For the text-containing cell, return its midpoint in [x, y] coordinate format. 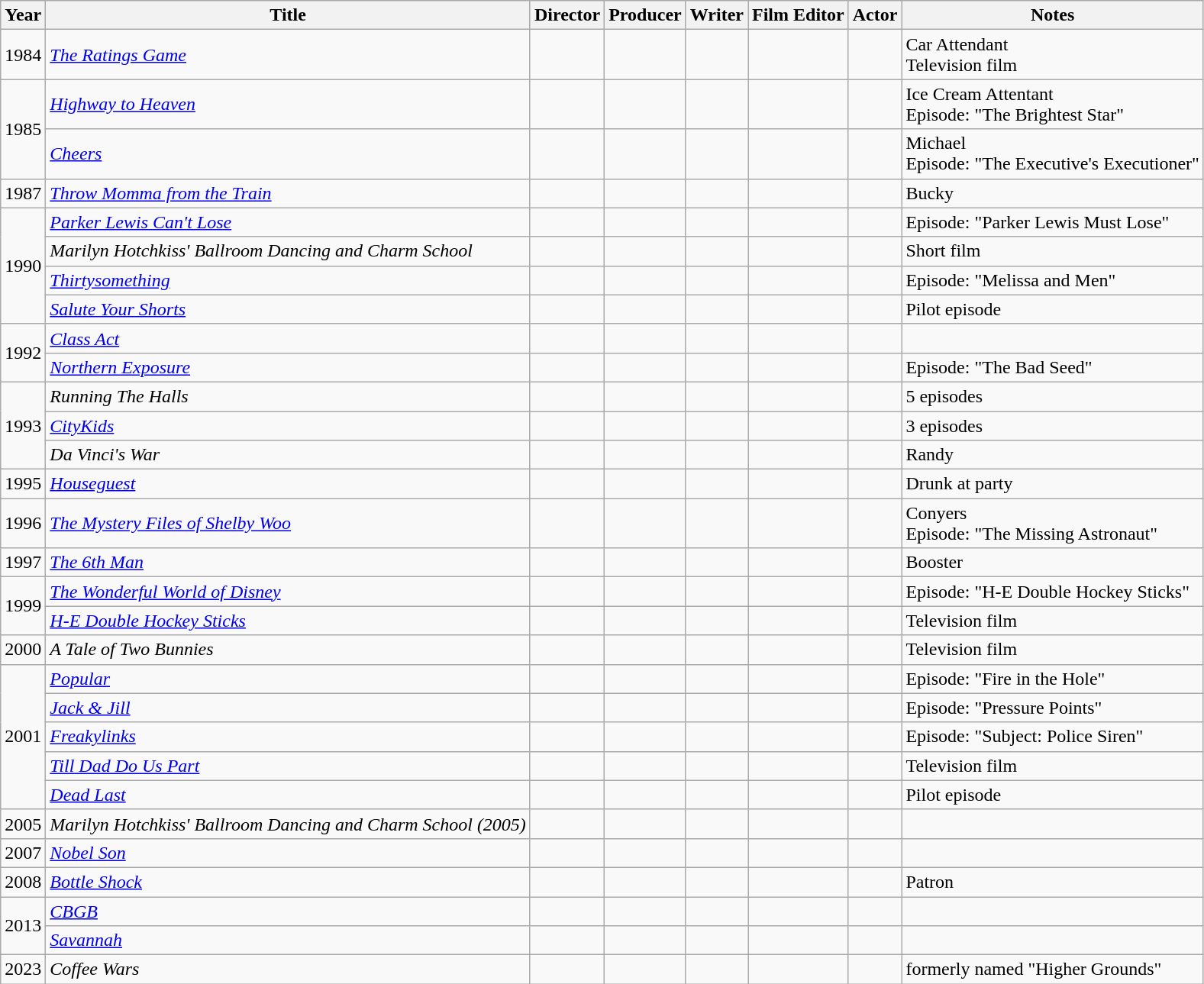
1995 [23, 484]
Marilyn Hotchkiss' Ballroom Dancing and Charm School (2005) [289, 824]
Episode: "Melissa and Men" [1053, 280]
Episode: "Subject: Police Siren" [1053, 737]
Notes [1053, 15]
Dead Last [289, 795]
Patron [1053, 882]
Class Act [289, 338]
Producer [646, 15]
Writer [716, 15]
Throw Momma from the Train [289, 193]
5 episodes [1053, 396]
Freakylinks [289, 737]
Running The Halls [289, 396]
1996 [23, 524]
Bucky [1053, 193]
MichaelEpisode: "The Executive's Executioner" [1053, 154]
1999 [23, 606]
CBGB [289, 911]
Randy [1053, 455]
CityKids [289, 425]
H-E Double Hockey Sticks [289, 621]
1992 [23, 353]
Till Dad Do Us Part [289, 766]
Marilyn Hotchkiss' Ballroom Dancing and Charm School [289, 251]
1985 [23, 129]
Episode: "Fire in the Hole" [1053, 679]
Episode: "The Bad Seed" [1053, 367]
Cheers [289, 154]
The Ratings Game [289, 55]
Booster [1053, 563]
Short film [1053, 251]
3 episodes [1053, 425]
Year [23, 15]
2008 [23, 882]
Episode: "Pressure Points" [1053, 708]
Houseguest [289, 484]
Car AttendantTelevision film [1053, 55]
The Wonderful World of Disney [289, 592]
2007 [23, 853]
The 6th Man [289, 563]
1993 [23, 425]
Drunk at party [1053, 484]
Popular [289, 679]
Nobel Son [289, 853]
Northern Exposure [289, 367]
A Tale of Two Bunnies [289, 650]
2013 [23, 925]
Savannah [289, 940]
Salute Your Shorts [289, 309]
Parker Lewis Can't Lose [289, 222]
Jack & Jill [289, 708]
Film Editor [799, 15]
Bottle Shock [289, 882]
ConyersEpisode: "The Missing Astronaut" [1053, 524]
Highway to Heaven [289, 104]
2001 [23, 737]
Director [566, 15]
Episode: "H-E Double Hockey Sticks" [1053, 592]
The Mystery Files of Shelby Woo [289, 524]
2023 [23, 969]
1997 [23, 563]
Ice Cream AttentantEpisode: "The Brightest Star" [1053, 104]
1990 [23, 266]
Episode: "Parker Lewis Must Lose" [1053, 222]
1987 [23, 193]
Thirtysomething [289, 280]
2000 [23, 650]
2005 [23, 824]
Coffee Wars [289, 969]
Title [289, 15]
formerly named "Higher Grounds" [1053, 969]
Actor [875, 15]
1984 [23, 55]
Da Vinci's War [289, 455]
